For the text-containing cell, return its midpoint in (x, y) coordinate format. 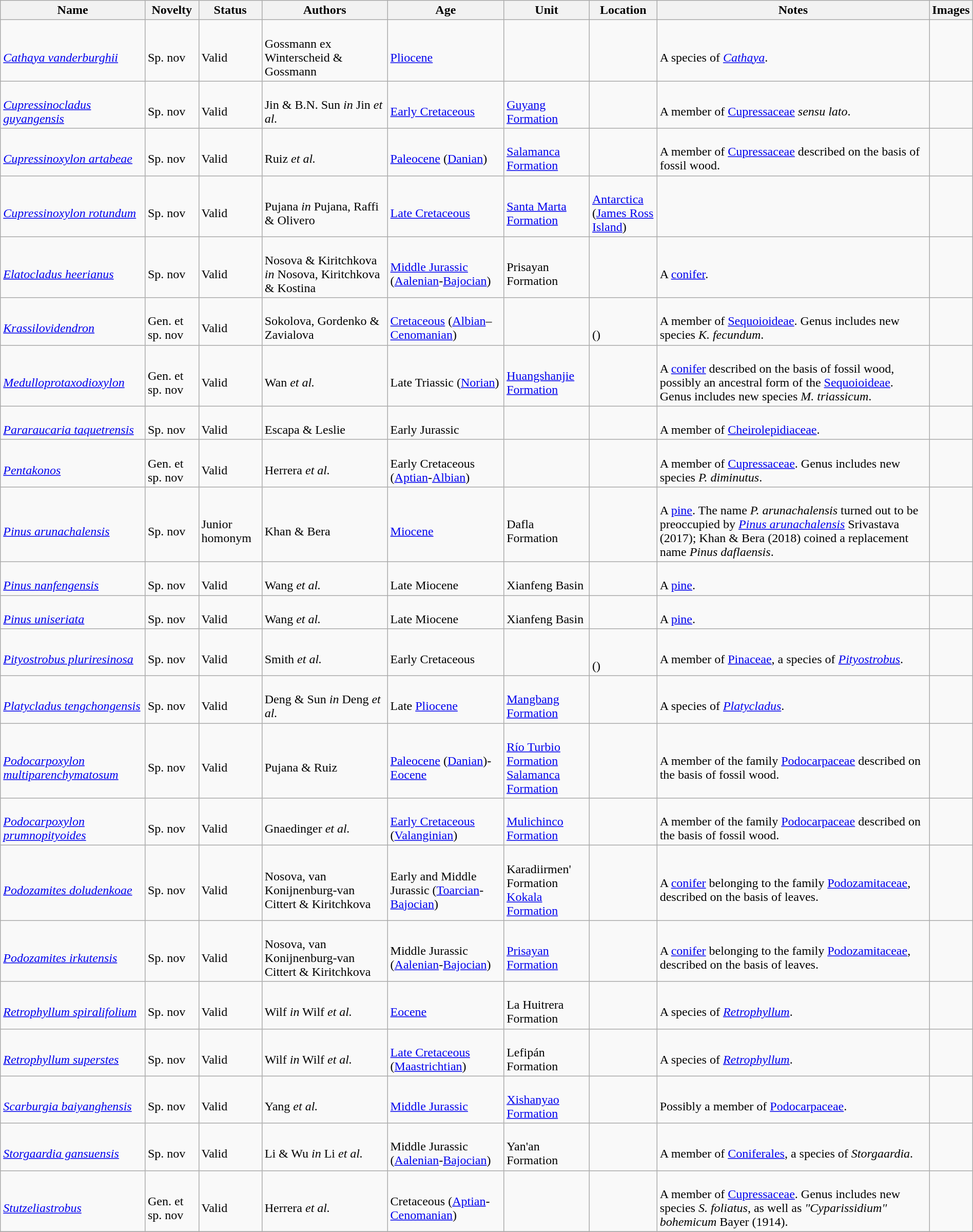
Early and Middle Jurassic (Toarcian-Bajocian) (445, 883)
Yan'an Formation (547, 1147)
Authors (324, 10)
Scarburgia baiyanghensis (73, 1100)
Storgaardia gansuensis (73, 1147)
Status (230, 10)
Krassilovidendron (73, 321)
A member of Coniferales, a species of Storgaardia. (793, 1147)
Age (445, 10)
Santa Marta Formation (547, 206)
Paleocene (Danian) (445, 152)
Nosova & Kiritchkova in Nosova, Kiritchkova & Kostina (324, 267)
Miocene (445, 524)
Cupressinoxylon artabeae (73, 152)
A conifer. (793, 267)
Cupressinoxylon rotundum (73, 206)
Middle Jurassic (445, 1100)
Khan & Bera (324, 524)
Wan et al. (324, 376)
Medulloprotaxodioxylon (73, 376)
Elatocladus heerianus (73, 267)
Early Cretaceous (Aptian-Albian) (445, 463)
Deng & Sun in Deng et al. (324, 700)
A member of Cupressaceae sensu lato. (793, 105)
Mangbang Formation (547, 700)
Podozamites irkutensis (73, 951)
Xishanyao Formation (547, 1100)
Pinus nanfengensis (73, 578)
Eocene (445, 1005)
Name (73, 10)
Lefipán Formation (547, 1052)
Cretaceous (Aptian-Cenomanian) (445, 1201)
Platycladus tengchongensis (73, 700)
La Huitrera Formation (547, 1005)
Retrophyllum spiralifolium (73, 1005)
Late Cretaceous (445, 206)
A conifer described on the basis of fossil wood, possibly an ancestral form of the Sequoioideae. Genus includes new species M. triassicum. (793, 376)
Gossmann ex Winterscheid & Gossmann (324, 50)
Huangshanjie Formation (547, 376)
Cretaceous (Albian–Cenomanian) (445, 321)
A species of Platycladus. (793, 700)
Dafla Formation (547, 524)
Pliocene (445, 50)
Escapa & Leslie (324, 423)
Podocarpoxylon prumnopityoides (73, 822)
Río Turbio Formation Salamanca Formation (547, 761)
Jin & B.N. Sun in Jin et al. (324, 105)
Early Jurassic (445, 423)
A species of Cathaya. (793, 50)
Cupressinocladus guyangensis (73, 105)
Cathaya vanderburghii (73, 50)
A member of Cupressaceae described on the basis of fossil wood. (793, 152)
Pararaucaria taquetrensis (73, 423)
Images (951, 10)
A member of Pinaceae, a species of Pityostrobus. (793, 652)
A member of Cupressaceae. Genus includes new species S. foliatus, as well as "Cyparissidium" bohemicum Bayer (1914). (793, 1201)
Podozamites doludenkoae (73, 883)
Sokolova, Gordenko & Zavialova (324, 321)
Late Triassic (Norian) (445, 376)
Stutzeliastrobus (73, 1201)
Possibly a member of Podocarpaceae. (793, 1100)
Retrophyllum superstes (73, 1052)
A member of Cheirolepidiaceae. (793, 423)
Location (623, 10)
Late Pliocene (445, 700)
Pujana in Pujana, Raffi & Olivero (324, 206)
Li & Wu in Li et al. (324, 1147)
Gnaedinger et al. (324, 822)
Paleocene (Danian)-Eocene (445, 761)
Smith et al. (324, 652)
Guyang Formation (547, 105)
Novelty (171, 10)
Late Cretaceous (Maastrichtian) (445, 1052)
Podocarpoxylon multiparenchymatosum (73, 761)
Unit (547, 10)
Early Cretaceous (Valanginian) (445, 822)
Karadiirmen' Formation Kokala Formation (547, 883)
A member of Cupressaceae. Genus includes new species P. diminutus. (793, 463)
Antarctica(James Ross Island) (623, 206)
A member of Sequoioideae. Genus includes new species K. fecundum. (793, 321)
Pentakonos (73, 463)
Pujana & Ruiz (324, 761)
Junior homonym (230, 524)
Pityostrobus pluriresinosa (73, 652)
Yang et al. (324, 1100)
Pinus arunachalensis (73, 524)
Ruiz et al. (324, 152)
Pinus uniseriata (73, 612)
Notes (793, 10)
Mulichinco Formation (547, 822)
Salamanca Formation (547, 152)
